From the cell containing the given text, extract its center point as (X, Y) coordinate. 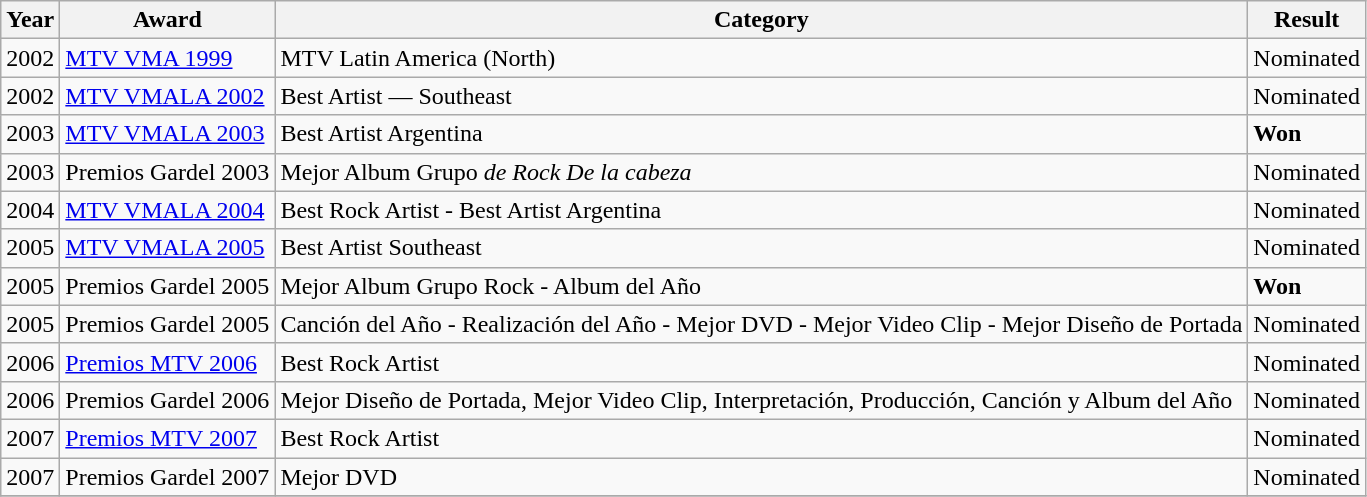
Best Artist Argentina (762, 134)
Best Artist Southeast (762, 248)
Canción del Año - Realización del Año - Mejor DVD - Mejor Video Clip - Mejor Diseño de Portada (762, 324)
Mejor DVD (762, 477)
Mejor Album Grupo Rock - Album del Año (762, 286)
MTV VMALA 2004 (168, 210)
MTV VMALA 2003 (168, 134)
Best Artist — Southeast (762, 96)
MTV VMA 1999 (168, 58)
MTV VMALA 2005 (168, 248)
Premios Gardel 2003 (168, 172)
Year (30, 20)
MTV Latin America (North) (762, 58)
Premios MTV 2007 (168, 438)
2004 (30, 210)
Result (1307, 20)
MTV VMALA 2002 (168, 96)
Mejor Album Grupo de Rock De la cabeza (762, 172)
Category (762, 20)
Best Rock Artist - Best Artist Argentina (762, 210)
Premios MTV 2006 (168, 362)
Award (168, 20)
Premios Gardel 2007 (168, 477)
Premios Gardel 2006 (168, 400)
Mejor Diseño de Portada, Mejor Video Clip, Interpretación, Producción, Canción y Album del Año (762, 400)
